Return [X, Y] of the center of cell containing provided text 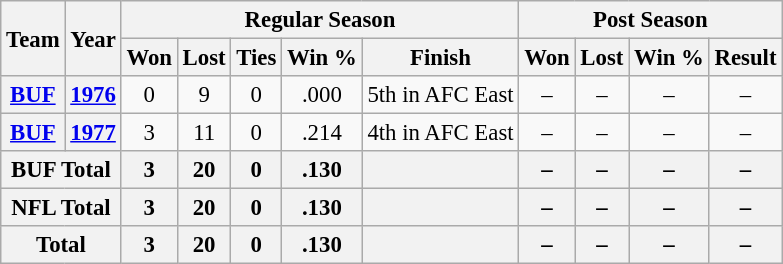
Result [746, 58]
9 [204, 95]
.214 [322, 133]
Team [33, 38]
5th in AFC East [440, 95]
11 [204, 133]
Finish [440, 58]
NFL Total [61, 208]
Post Season [650, 20]
Total [61, 245]
Ties [256, 58]
1977 [93, 133]
.000 [322, 95]
Regular Season [320, 20]
BUF Total [61, 170]
Year [93, 38]
1976 [93, 95]
4th in AFC East [440, 133]
